Scan for the cell matching the given text and deliver its [x, y] coordinate at center. 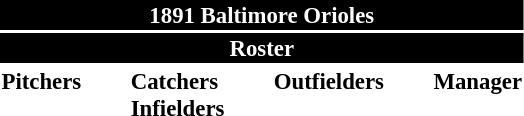
Roster [262, 48]
1891 Baltimore Orioles [262, 15]
